For the text-containing cell, return its midpoint in [X, Y] coordinate format. 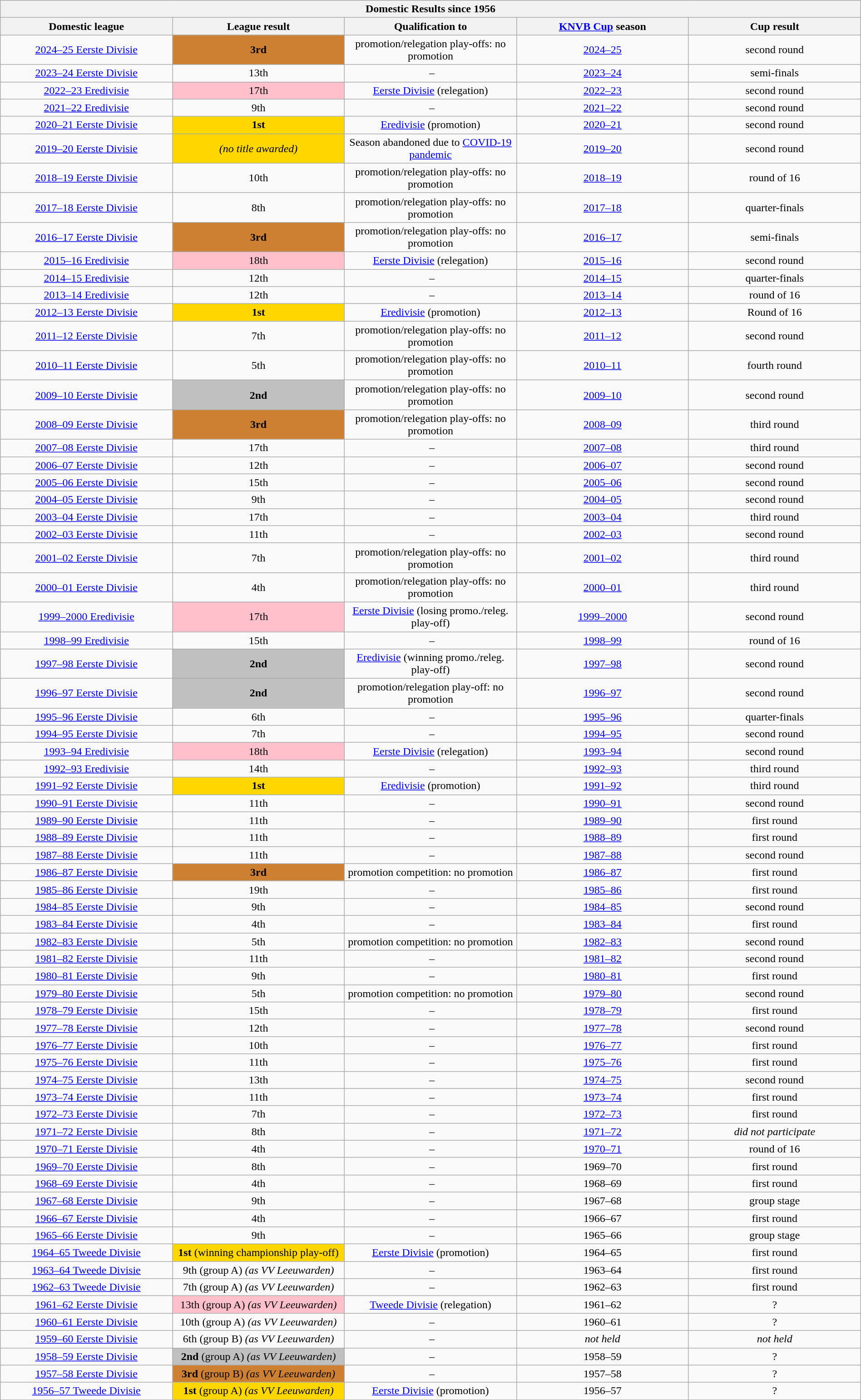
2nd (group A) (as VV Leeuwarden) [259, 1356]
2013–14 [602, 295]
1964–65 [602, 1253]
1995–96 Eerste Divisie [86, 717]
1963–64 Tweede Divisie [86, 1270]
1958–59 [602, 1356]
(no title awarded) [259, 148]
1973–74 [602, 1097]
19th [259, 889]
Domestic league [86, 26]
7th (group A) (as VV Leeuwarden) [259, 1287]
2015–16 Eredivisie [86, 260]
1988–89 [602, 838]
1970–71 [602, 1149]
1960–61 [602, 1322]
2006–07 Eerste Divisie [86, 465]
2021–22 Eredivisie [86, 108]
1975–76 Eerste Divisie [86, 1062]
2024–25 Eerste Divisie [86, 50]
1993–94 [602, 751]
2000–01 Eerste Divisie [86, 587]
13th (group A) (as VV Leeuwarden) [259, 1305]
3rd (group B) (as VV Leeuwarden) [259, 1374]
1977–78 [602, 1028]
2005–06 [602, 482]
1967–68 [602, 1201]
2005–06 Eerste Divisie [86, 482]
2009–10 Eerste Divisie [86, 395]
Qualification to [430, 26]
2006–07 [602, 465]
1960–61 Eerste Divisie [86, 1322]
2017–18 [602, 207]
1994–95 [602, 734]
1974–75 Eerste Divisie [86, 1080]
1996–97 Eerste Divisie [86, 693]
2007–08 [602, 448]
1999–2000 [602, 617]
2023–24 Eerste Divisie [86, 73]
14th [259, 769]
1974–75 [602, 1080]
2010–11 Eerste Divisie [86, 365]
6th (group B) (as VV Leeuwarden) [259, 1339]
1973–74 Eerste Divisie [86, 1097]
1976–77 [602, 1045]
Tweede Divisie (relegation) [430, 1305]
1975–76 [602, 1062]
fourth round [775, 365]
did not participate [775, 1132]
1972–73 [602, 1114]
2009–10 [602, 395]
1998–99 Eredivisie [86, 640]
promotion/relegation play-off: no promotion [430, 693]
2001–02 Eerste Divisie [86, 558]
2011–12 [602, 336]
Cup result [775, 26]
2014–15 Eredivisie [86, 278]
1956–57 Tweede Divisie [86, 1391]
1970–71 Eerste Divisie [86, 1149]
1985–86 [602, 889]
1998–99 [602, 640]
KNVB Cup season [602, 26]
Round of 16 [775, 313]
2019–20 [602, 148]
1969–70 [602, 1166]
1984–85 Eerste Divisie [86, 907]
Eerste Divisie (losing promo./releg. play-off) [430, 617]
10th (group A) (as VV Leeuwarden) [259, 1322]
1969–70 Eerste Divisie [86, 1166]
1972–73 Eerste Divisie [86, 1114]
1st (group A) (as VV Leeuwarden) [259, 1391]
1981–82 Eerste Divisie [86, 959]
1964–65 Tweede Divisie [86, 1253]
1990–91 [602, 803]
1959–60 Eerste Divisie [86, 1339]
1977–78 Eerste Divisie [86, 1028]
Domestic Results since 1956 [430, 9]
6th [259, 717]
1992–93 Eredivisie [86, 769]
1983–84 Eerste Divisie [86, 924]
1961–62 Eerste Divisie [86, 1305]
1995–96 [602, 717]
2023–24 [602, 73]
2020–21 [602, 125]
2024–25 [602, 50]
2002–03 [602, 534]
Season abandoned due to COVID-19 pandemic [430, 148]
1982–83 Eerste Divisie [86, 942]
2017–18 Eerste Divisie [86, 207]
1993–94 Eredivisie [86, 751]
2020–21 Eerste Divisie [86, 125]
1991–92 Eerste Divisie [86, 786]
1979–80 Eerste Divisie [86, 993]
1962–63 Tweede Divisie [86, 1287]
2012–13 [602, 313]
1996–97 [602, 693]
9th (group A) (as VV Leeuwarden) [259, 1270]
2012–13 Eerste Divisie [86, 313]
2018–19 [602, 178]
1976–77 Eerste Divisie [86, 1045]
1987–88 [602, 855]
1956–57 [602, 1391]
1965–66 [602, 1236]
1989–90 [602, 820]
1984–85 [602, 907]
1980–81 [602, 976]
2004–05 [602, 500]
1971–72 [602, 1132]
2018–19 Eerste Divisie [86, 178]
2003–04 [602, 517]
1968–69 Eerste Divisie [86, 1183]
1987–88 Eerste Divisie [86, 855]
1968–69 [602, 1183]
1997–98 [602, 664]
2007–08 Eerste Divisie [86, 448]
1990–91 Eerste Divisie [86, 803]
1999–2000 Eredivisie [86, 617]
1980–81 Eerste Divisie [86, 976]
1967–68 Eerste Divisie [86, 1201]
2015–16 [602, 260]
2003–04 Eerste Divisie [86, 517]
1988–89 Eerste Divisie [86, 838]
1982–83 [602, 942]
1981–82 [602, 959]
2022–23 Eredivisie [86, 90]
2016–17 Eerste Divisie [86, 237]
1971–72 Eerste Divisie [86, 1132]
2019–20 Eerste Divisie [86, 148]
1989–90 Eerste Divisie [86, 820]
1994–95 Eerste Divisie [86, 734]
1991–92 [602, 786]
1st (winning championship play-off) [259, 1253]
2013–14 Eredivisie [86, 295]
1983–84 [602, 924]
1979–80 [602, 993]
1986–87 [602, 872]
League result [259, 26]
2004–05 Eerste Divisie [86, 500]
2016–17 [602, 237]
2010–11 [602, 365]
2000–01 [602, 587]
1961–62 [602, 1305]
Eredivisie (winning promo./releg. play-off) [430, 664]
1978–79 [602, 1011]
1966–67 Eerste Divisie [86, 1218]
1957–58 Eerste Divisie [86, 1374]
1992–93 [602, 769]
1965–66 Eerste Divisie [86, 1236]
2014–15 [602, 278]
1963–64 [602, 1270]
2002–03 Eerste Divisie [86, 534]
1978–79 Eerste Divisie [86, 1011]
2008–09 Eerste Divisie [86, 424]
2001–02 [602, 558]
1986–87 Eerste Divisie [86, 872]
2008–09 [602, 424]
1966–67 [602, 1218]
2021–22 [602, 108]
1962–63 [602, 1287]
1958–59 Eerste Divisie [86, 1356]
1997–98 Eerste Divisie [86, 664]
2011–12 Eerste Divisie [86, 336]
1985–86 Eerste Divisie [86, 889]
2022–23 [602, 90]
1957–58 [602, 1374]
